Output the (X, Y) coordinate of the center of the cell containing the given text.  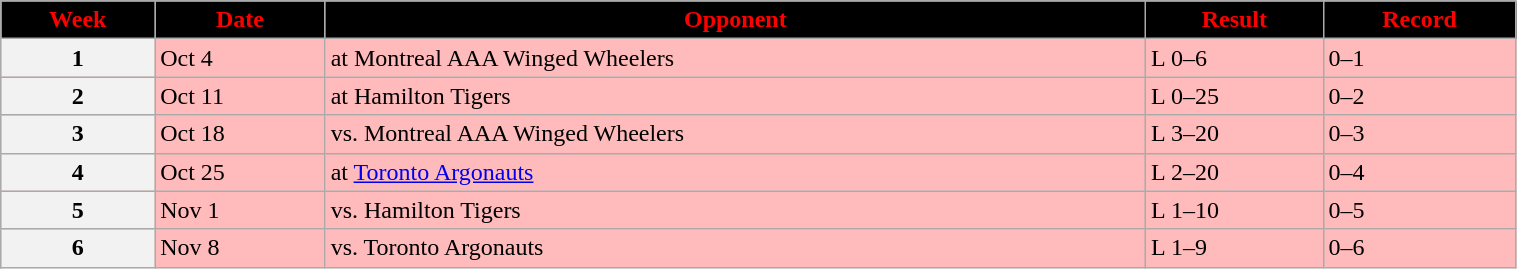
Oct 18 (240, 134)
0–1 (1420, 58)
Opponent (735, 20)
1 (78, 58)
0–5 (1420, 210)
Oct 25 (240, 172)
vs. Hamilton Tigers (735, 210)
L 3–20 (1234, 134)
5 (78, 210)
0–2 (1420, 96)
at Toronto Argonauts (735, 172)
Oct 11 (240, 96)
2 (78, 96)
0–6 (1420, 248)
L 1–10 (1234, 210)
Result (1234, 20)
at Hamilton Tigers (735, 96)
Date (240, 20)
L 0–25 (1234, 96)
Week (78, 20)
3 (78, 134)
vs. Toronto Argonauts (735, 248)
4 (78, 172)
L 1–9 (1234, 248)
0–3 (1420, 134)
Record (1420, 20)
Oct 4 (240, 58)
L 0–6 (1234, 58)
Nov 8 (240, 248)
0–4 (1420, 172)
6 (78, 248)
L 2–20 (1234, 172)
at Montreal AAA Winged Wheelers (735, 58)
vs. Montreal AAA Winged Wheelers (735, 134)
Nov 1 (240, 210)
